Capture the cell that displays the provided text and extract its (x, y) central coordinate. 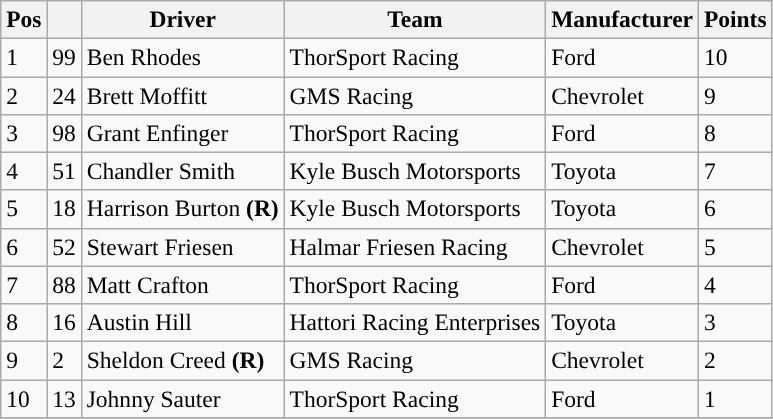
Team (415, 19)
Points (735, 19)
24 (64, 95)
Harrison Burton (R) (182, 209)
Driver (182, 19)
Chandler Smith (182, 171)
99 (64, 57)
Matt Crafton (182, 285)
Hattori Racing Enterprises (415, 322)
Pos (24, 19)
88 (64, 285)
Brett Moffitt (182, 95)
Johnny Sauter (182, 398)
Grant Enfinger (182, 133)
Halmar Friesen Racing (415, 247)
Ben Rhodes (182, 57)
Stewart Friesen (182, 247)
Sheldon Creed (R) (182, 360)
52 (64, 247)
51 (64, 171)
18 (64, 209)
98 (64, 133)
16 (64, 322)
13 (64, 398)
Austin Hill (182, 322)
Manufacturer (622, 19)
